Locate the cell with the specified text and output its [X, Y] center coordinate. 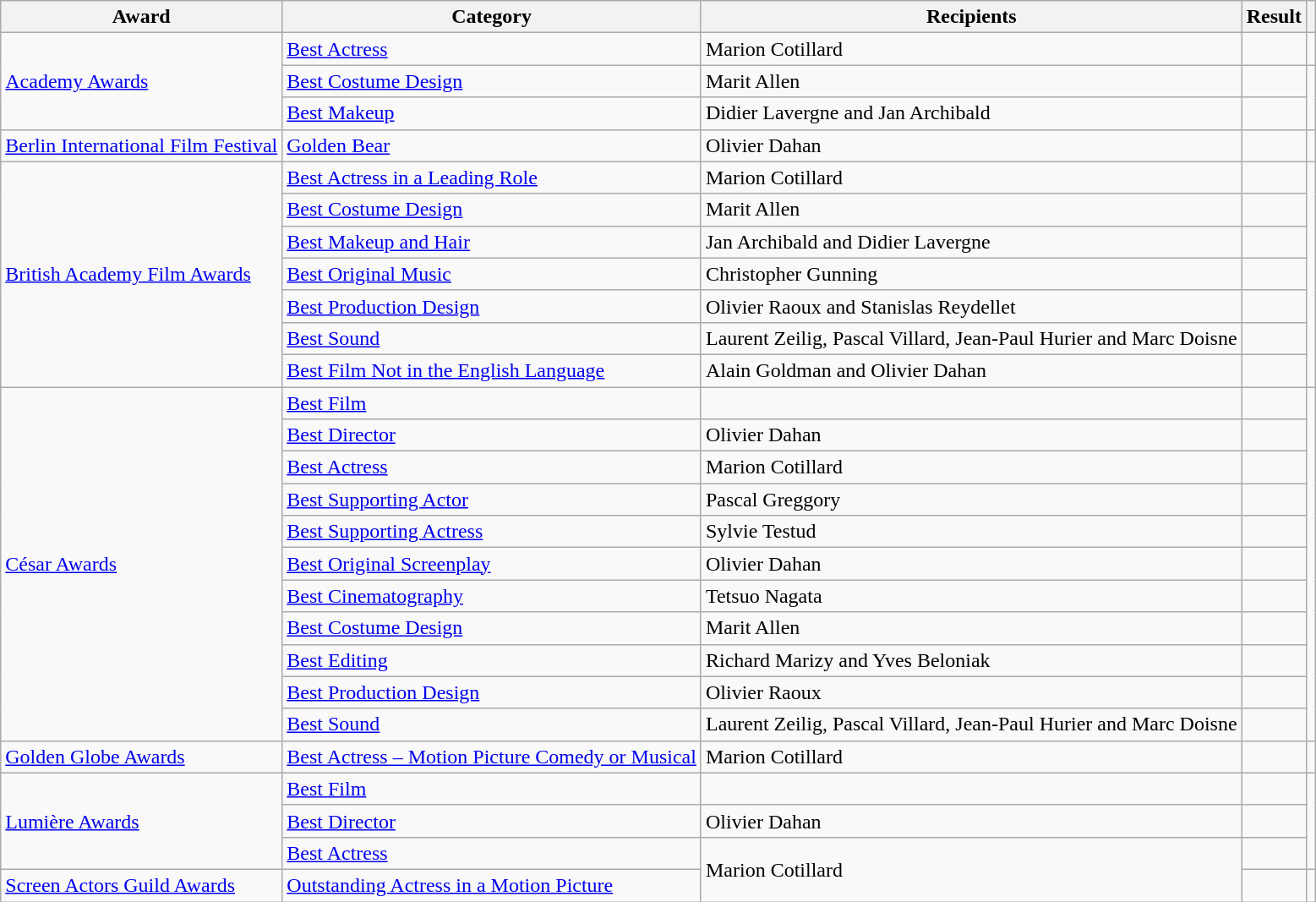
Richard Marizy and Yves Beloniak [971, 660]
Best Actress in a Leading Role [492, 178]
Result [1274, 17]
Best Makeup [492, 113]
Outstanding Actress in a Motion Picture [492, 885]
César Awards [142, 565]
Best Original Music [492, 274]
Olivier Raoux and Stanislas Reydellet [971, 306]
Screen Actors Guild Awards [142, 885]
Best Supporting Actor [492, 500]
Category [492, 17]
Best Makeup and Hair [492, 242]
Golden Bear [492, 145]
Alain Goldman and Olivier Dahan [971, 370]
Olivier Raoux [971, 692]
Lumière Awards [142, 821]
Best Cinematography [492, 596]
Pascal Greggory [971, 500]
Didier Lavergne and Jan Archibald [971, 113]
Best Editing [492, 660]
Best Original Screenplay [492, 564]
Best Film Not in the English Language [492, 370]
Best Actress – Motion Picture Comedy or Musical [492, 757]
Golden Globe Awards [142, 757]
Tetsuo Nagata [971, 596]
Christopher Gunning [971, 274]
British Academy Film Awards [142, 274]
Sylvie Testud [971, 532]
Best Supporting Actress [492, 532]
Berlin International Film Festival [142, 145]
Recipients [971, 17]
Academy Awards [142, 81]
Jan Archibald and Didier Lavergne [971, 242]
Award [142, 17]
